Output the (x, y) coordinate of the center of the cell containing the given text.  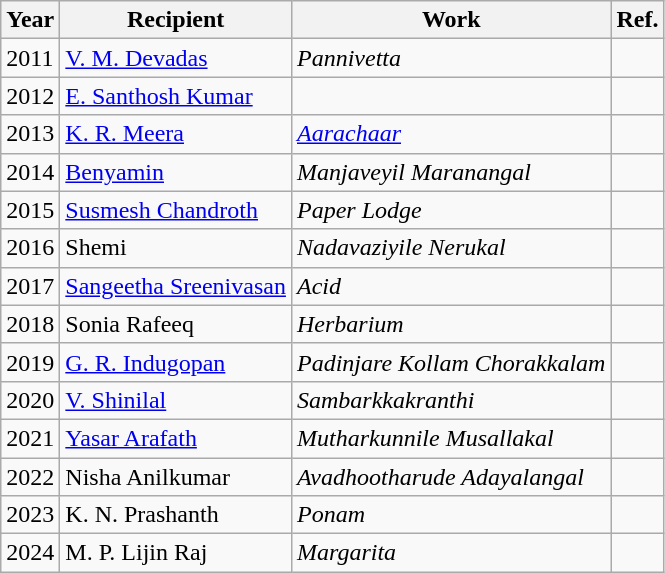
E. Santhosh Kumar (176, 96)
Mutharkunnile Musallakal (451, 438)
Pannivetta (451, 58)
Padinjare Kollam Chorakkalam (451, 362)
2018 (30, 324)
V. Shinilal (176, 400)
2013 (30, 134)
Susmesh Chandroth (176, 210)
2022 (30, 477)
2019 (30, 362)
Yasar Arafath (176, 438)
2015 (30, 210)
2016 (30, 248)
Paper Lodge (451, 210)
Benyamin (176, 172)
2024 (30, 553)
Sangeetha Sreenivasan (176, 286)
Avadhootharude Adayalangal (451, 477)
Shemi (176, 248)
2020 (30, 400)
Ref. (638, 20)
Acid (451, 286)
G. R. Indugopan (176, 362)
2014 (30, 172)
Recipient (176, 20)
V. M. Devadas (176, 58)
Work (451, 20)
Nadavaziyile Nerukal (451, 248)
Herbarium (451, 324)
Sonia Rafeeq (176, 324)
Sambarkkakranthi (451, 400)
Nisha Anilkumar (176, 477)
K. R. Meera (176, 134)
2012 (30, 96)
2017 (30, 286)
Margarita (451, 553)
2011 (30, 58)
Aarachaar (451, 134)
Year (30, 20)
2021 (30, 438)
M. P. Lijin Raj (176, 553)
2023 (30, 515)
Manjaveyil Maranangal (451, 172)
Ponam (451, 515)
K. N. Prashanth (176, 515)
